Identify which cell holds the provided text, then report its [x, y] central coordinate. 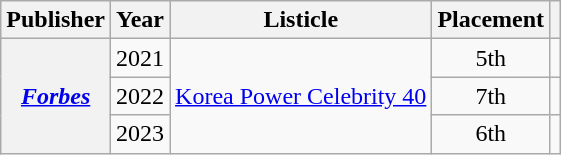
6th [491, 134]
Year [140, 20]
7th [491, 96]
Placement [491, 20]
Korea Power Celebrity 40 [301, 96]
2023 [140, 134]
Listicle [301, 20]
Forbes [56, 96]
5th [491, 58]
2021 [140, 58]
2022 [140, 96]
Publisher [56, 20]
